Provide the (x, y) coordinate of the cell's center where the given text is located.  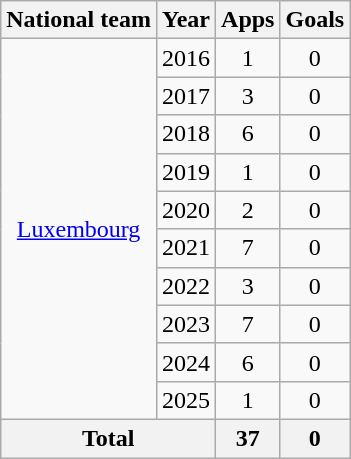
2017 (186, 96)
2021 (186, 248)
2 (248, 210)
2025 (186, 400)
Luxembourg (79, 230)
2018 (186, 134)
Apps (248, 20)
2016 (186, 58)
Year (186, 20)
2022 (186, 286)
National team (79, 20)
Goals (315, 20)
2020 (186, 210)
2024 (186, 362)
37 (248, 438)
2023 (186, 324)
Total (108, 438)
2019 (186, 172)
